Pinpoint the cell where the given text exists, returning its (X, Y) midpoint coordinate. 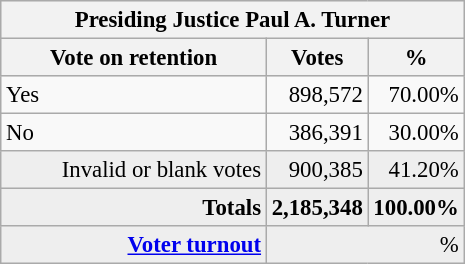
2,185,348 (317, 208)
No (134, 133)
Invalid or blank votes (134, 170)
Yes (134, 95)
Voter turnout (134, 245)
898,572 (317, 95)
386,391 (317, 133)
70.00% (416, 95)
Votes (317, 58)
Vote on retention (134, 58)
900,385 (317, 170)
Totals (134, 208)
Presiding Justice Paul A. Turner (232, 20)
41.20% (416, 170)
100.00% (416, 208)
30.00% (416, 133)
